Pinpoint the cell where the given text exists, returning its (x, y) midpoint coordinate. 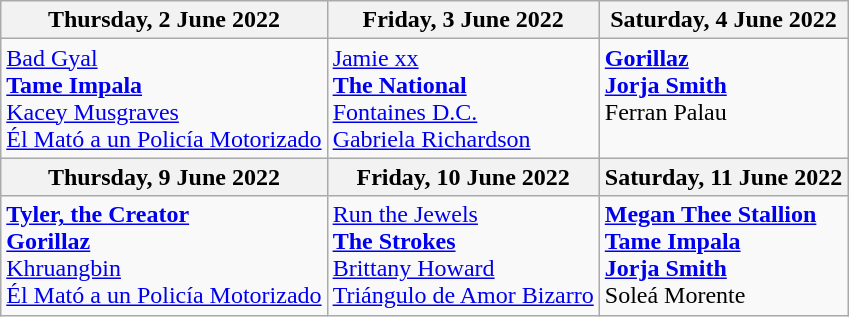
Tyler, the CreatorGorillazKhruangbinÉl Mató a un Policía Motorizado (164, 256)
Thursday, 2 June 2022 (164, 20)
Jamie xxThe NationalFontaines D.C.Gabriela Richardson (463, 98)
Saturday, 4 June 2022 (723, 20)
Run the JewelsThe StrokesBrittany HowardTriángulo de Amor Bizarro (463, 256)
Megan Thee StallionTame ImpalaJorja SmithSoleá Morente (723, 256)
Bad GyalTame ImpalaKacey MusgravesÉl Mató a un Policía Motorizado (164, 98)
Thursday, 9 June 2022 (164, 177)
Saturday, 11 June 2022 (723, 177)
GorillazJorja SmithFerran Palau (723, 98)
Friday, 3 June 2022 (463, 20)
Friday, 10 June 2022 (463, 177)
